Return the [X, Y] coordinate for the center point of the cell that contains the specified text.  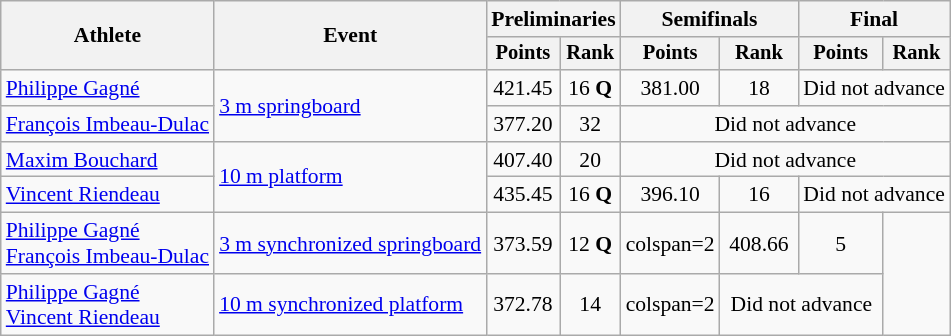
Philippe Gagné [108, 88]
Philippe GagnéVincent Riendeau [108, 304]
3 m synchronized springboard [350, 244]
5 [840, 244]
372.78 [523, 304]
Preliminaries [553, 19]
20 [590, 160]
Philippe GagnéFrançois Imbeau-Dulac [108, 244]
10 m synchronized platform [350, 304]
12 Q [590, 244]
421.45 [523, 88]
32 [590, 124]
381.00 [670, 88]
16 [760, 195]
François Imbeau-Dulac [108, 124]
373.59 [523, 244]
10 m platform [350, 178]
Athlete [108, 36]
396.10 [670, 195]
Event [350, 36]
14 [590, 304]
Vincent Riendeau [108, 195]
408.66 [760, 244]
377.20 [523, 124]
435.45 [523, 195]
Semifinals [710, 19]
Final [874, 19]
3 m springboard [350, 106]
407.40 [523, 160]
18 [760, 88]
Maxim Bouchard [108, 160]
